Pinpoint the cell where the given text exists, returning its [X, Y] midpoint coordinate. 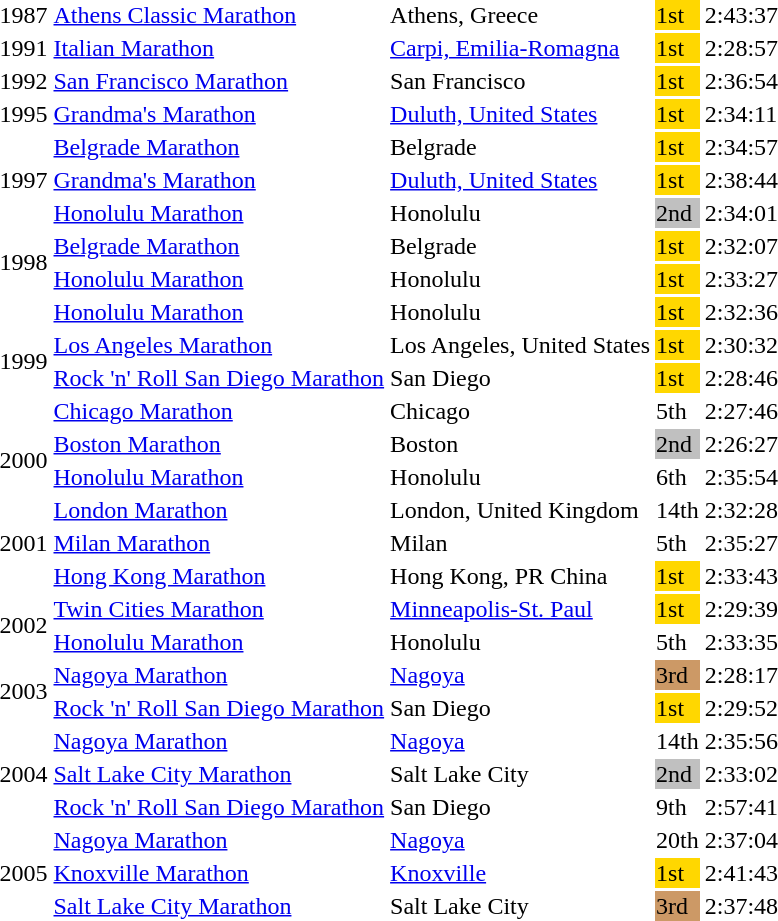
Chicago Marathon [219, 411]
6th [678, 477]
Milan [520, 543]
Los Angeles, United States [520, 345]
Chicago [520, 411]
Hong Kong, PR China [520, 576]
Carpi, Emilia-Romagna [520, 48]
London Marathon [219, 510]
Athens Classic Marathon [219, 15]
Milan Marathon [219, 543]
San Francisco [520, 81]
Knoxville [520, 873]
Boston [520, 444]
London, United Kingdom [520, 510]
9th [678, 807]
Boston Marathon [219, 444]
Athens, Greece [520, 15]
20th [678, 840]
Los Angeles Marathon [219, 345]
Minneapolis-St. Paul [520, 609]
Twin Cities Marathon [219, 609]
Hong Kong Marathon [219, 576]
Knoxville Marathon [219, 873]
Italian Marathon [219, 48]
San Francisco Marathon [219, 81]
